Scan for the cell matching the given text and deliver its [x, y] coordinate at center. 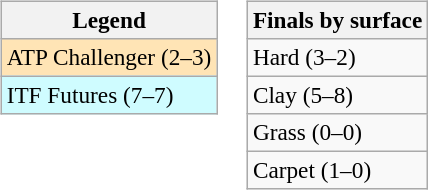
Finals by surface [337, 20]
Legend [108, 20]
Grass (0–0) [337, 133]
Clay (5–8) [337, 95]
Hard (3–2) [337, 57]
Carpet (1–0) [337, 171]
ITF Futures (7–7) [108, 95]
ATP Challenger (2–3) [108, 57]
